Determine the [x, y] coordinate at the center of the cell enclosing the given text.  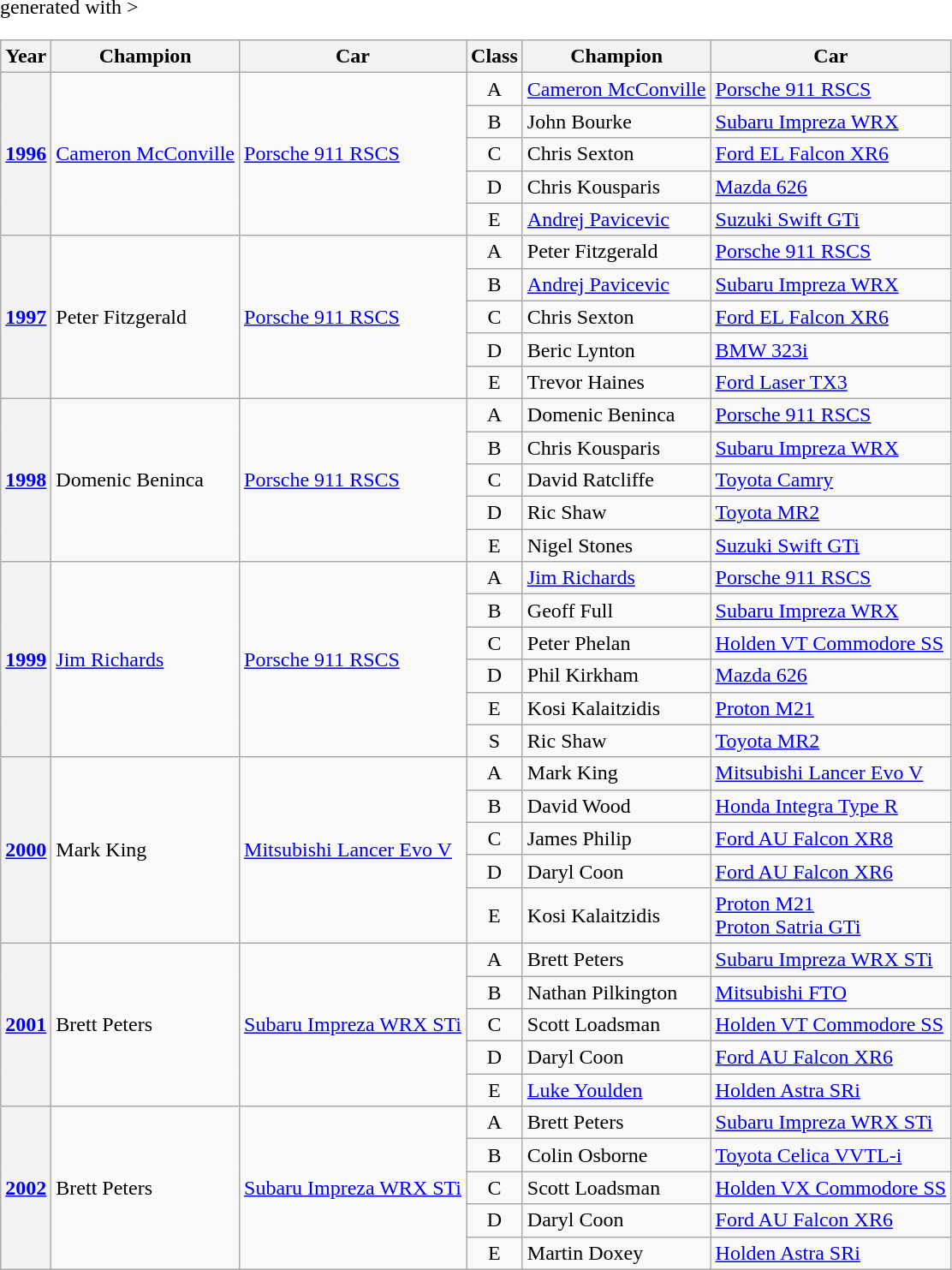
Martin Doxey [616, 1253]
John Bourke [616, 122]
Geoff Full [616, 611]
Honda Integra Type R [830, 806]
1998 [26, 480]
James Philip [616, 838]
Ford AU Falcon XR8 [830, 838]
Toyota Celica VVTL-i [830, 1155]
Ford Laser TX3 [830, 382]
2002 [26, 1188]
Nathan Pilkington [616, 993]
Year [26, 57]
Class [495, 57]
1997 [26, 317]
Proton M21 Proton Satria GTi [830, 915]
2001 [26, 1024]
S [495, 741]
2000 [26, 850]
Nigel Stones [616, 546]
BMW 323i [830, 349]
Beric Lynton [616, 349]
David Ratcliffe [616, 480]
Mitsubishi FTO [830, 993]
1999 [26, 659]
Peter Phelan [616, 643]
Holden VX Commodore SS [830, 1188]
Phil Kirkham [616, 676]
Trevor Haines [616, 382]
Toyota Camry [830, 480]
Luke Youlden [616, 1090]
1996 [26, 154]
Proton M21 [830, 708]
Colin Osborne [616, 1155]
David Wood [616, 806]
